Return the [x, y] coordinate for the center point of the cell that contains the specified text.  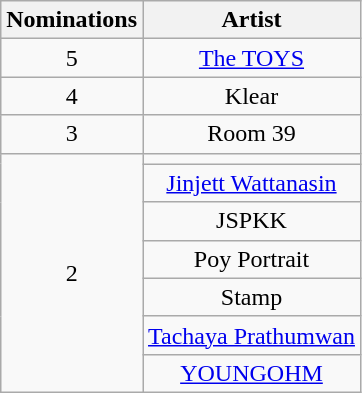
JSPKK [251, 221]
Tachaya Prathumwan [251, 335]
Poy Portrait [251, 259]
The TOYS [251, 58]
5 [72, 58]
YOUNGOHM [251, 373]
3 [72, 134]
Artist [251, 20]
2 [72, 272]
4 [72, 96]
Room 39 [251, 134]
Jinjett Wattanasin [251, 183]
Nominations [72, 20]
Stamp [251, 297]
Klear [251, 96]
